From the cell containing the given text, extract its center point as [X, Y] coordinate. 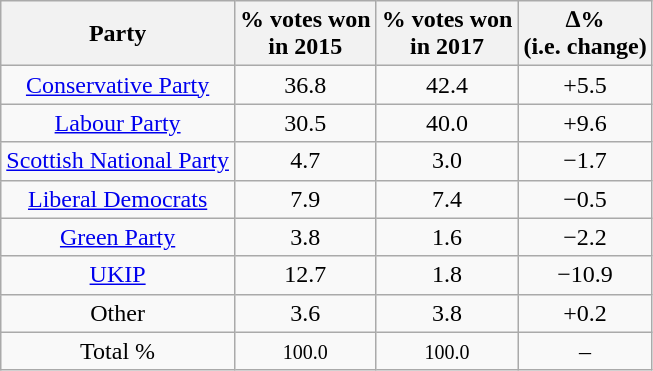
40.0 [447, 123]
Green Party [118, 237]
−2.2 [585, 237]
+0.2 [585, 313]
Labour Party [118, 123]
12.7 [305, 275]
4.7 [305, 161]
Liberal Democrats [118, 199]
−0.5 [585, 199]
30.5 [305, 123]
Scottish National Party [118, 161]
∆%(i.e. change) [585, 34]
42.4 [447, 85]
+9.6 [585, 123]
UKIP [118, 275]
1.6 [447, 237]
36.8 [305, 85]
Conservative Party [118, 85]
Party [118, 34]
– [585, 351]
+5.5 [585, 85]
3.0 [447, 161]
−1.7 [585, 161]
Total % [118, 351]
−10.9 [585, 275]
3.6 [305, 313]
1.8 [447, 275]
% votes wonin 2017 [447, 34]
% votes wonin 2015 [305, 34]
7.4 [447, 199]
Other [118, 313]
7.9 [305, 199]
